Output the [X, Y] coordinate of the center of the cell containing the given text.  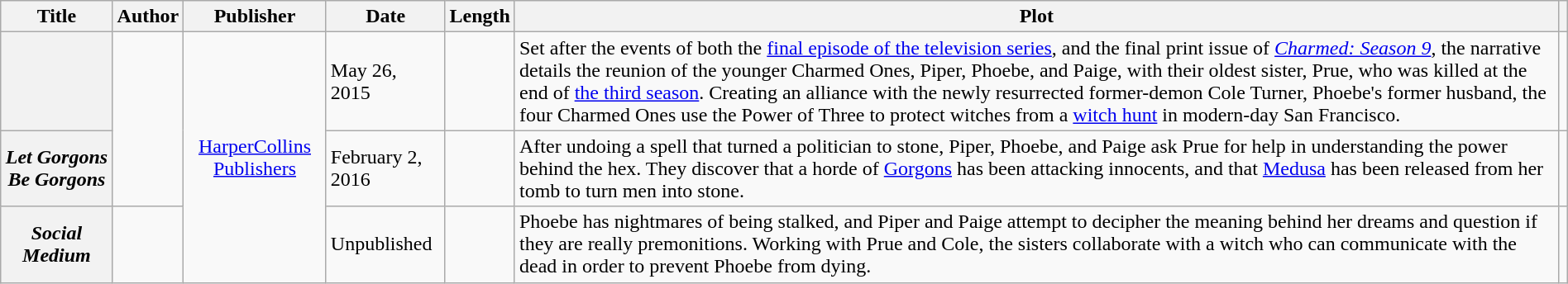
Unpublished [385, 244]
Let Gorgons Be Gorgons [56, 168]
Plot [1036, 17]
Length [480, 17]
Date [385, 17]
Title [56, 17]
May 26, 2015 [385, 81]
Publisher [255, 17]
Author [148, 17]
HarperCollins Publishers [255, 157]
February 2, 2016 [385, 168]
Social Medium [56, 244]
